Return [x, y] of the center of cell containing provided text 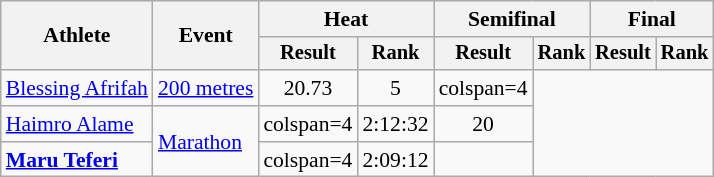
Blessing Afrifah [77, 88]
Event [206, 36]
Marathon [206, 142]
Final [652, 19]
Heat [346, 19]
Semifinal [512, 19]
5 [395, 88]
200 metres [206, 88]
2:12:32 [395, 124]
20.73 [308, 88]
Haimro Alame [77, 124]
20 [484, 124]
Athlete [77, 36]
